From the cell containing the given text, extract its center point as [X, Y] coordinate. 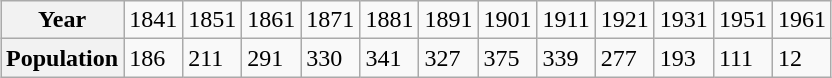
1881 [390, 20]
330 [330, 58]
111 [742, 58]
Population [62, 58]
1841 [154, 20]
277 [624, 58]
341 [390, 58]
291 [272, 58]
1951 [742, 20]
186 [154, 58]
1871 [330, 20]
339 [566, 58]
211 [212, 58]
12 [802, 58]
193 [684, 58]
1851 [212, 20]
1931 [684, 20]
1921 [624, 20]
1891 [448, 20]
375 [508, 58]
Year [62, 20]
1861 [272, 20]
1901 [508, 20]
327 [448, 58]
1911 [566, 20]
1961 [802, 20]
